Return the [x, y] coordinate for the center point of the cell that contains the specified text.  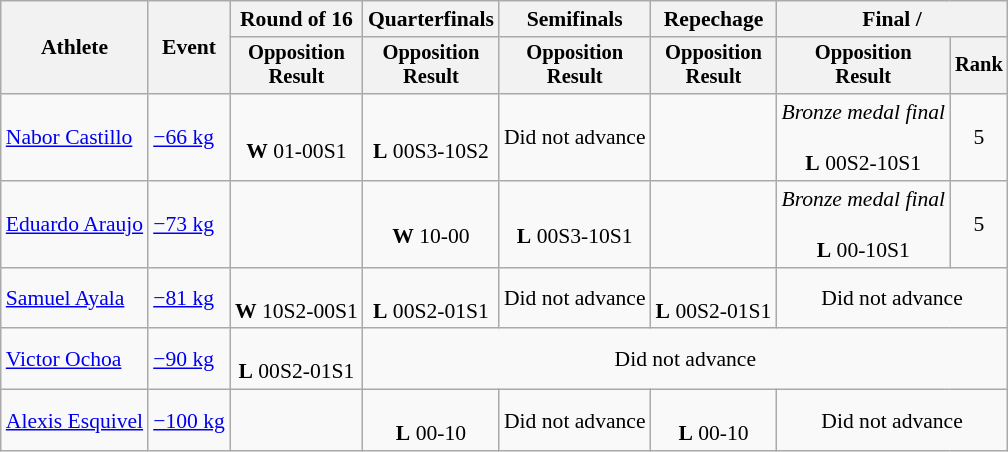
Alexis Esquivel [74, 420]
−66 kg [189, 138]
Final / [892, 19]
Samuel Ayala [74, 298]
Victor Ochoa [74, 360]
L 00S3-10S2 [431, 138]
Nabor Castillo [74, 138]
W 10-00 [431, 224]
Athlete [74, 48]
Eduardo Araujo [74, 224]
Semifinals [575, 19]
Bronze medal finalL 00-10S1 [863, 224]
−73 kg [189, 224]
Rank [979, 66]
W 01-00S1 [296, 138]
Round of 16 [296, 19]
W 10S2-00S1 [296, 298]
−81 kg [189, 298]
L 00S3-10S1 [575, 224]
Event [189, 48]
Quarterfinals [431, 19]
−90 kg [189, 360]
−100 kg [189, 420]
Bronze medal finalL 00S2-10S1 [863, 138]
Repechage [714, 19]
